Extract the (x, y) coordinate from the center of the cell holding the provided text.  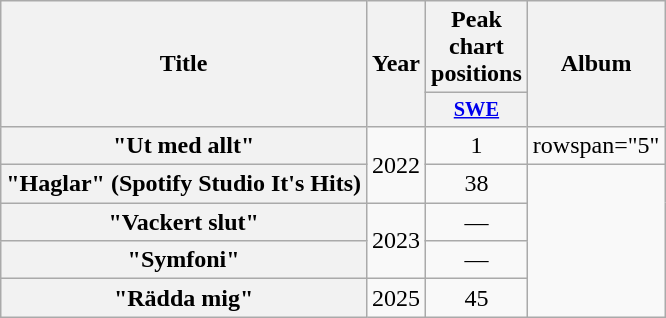
Peak chart positions (477, 47)
Title (184, 64)
1 (477, 145)
"Vackert slut" (184, 222)
"Haglar" (Spotify Studio It's Hits) (184, 184)
45 (477, 298)
2023 (396, 241)
"Symfoni" (184, 260)
38 (477, 184)
"Ut med allt" (184, 145)
"Rädda mig" (184, 298)
2022 (396, 164)
rowspan="5" (596, 145)
2025 (396, 298)
SWE (477, 110)
Album (596, 64)
Year (396, 64)
